Locate the cell with the specified text and output its [x, y] center coordinate. 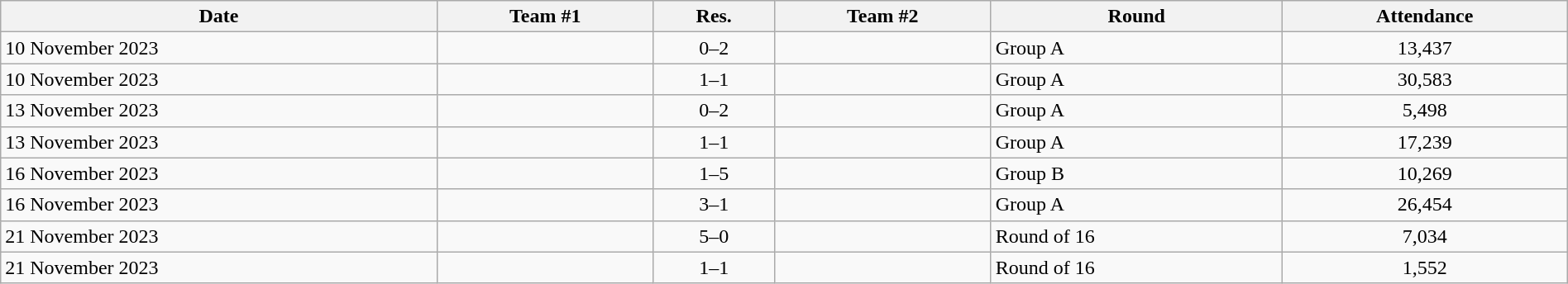
5,498 [1424, 111]
10,269 [1424, 173]
Group B [1136, 173]
26,454 [1424, 205]
30,583 [1424, 79]
1–5 [714, 173]
7,034 [1424, 236]
3–1 [714, 205]
13,437 [1424, 48]
Res. [714, 17]
Team #1 [545, 17]
1,552 [1424, 267]
Round [1136, 17]
Date [218, 17]
Attendance [1424, 17]
5–0 [714, 236]
17,239 [1424, 142]
Team #2 [882, 17]
